For the text-containing cell, return its midpoint in (X, Y) coordinate format. 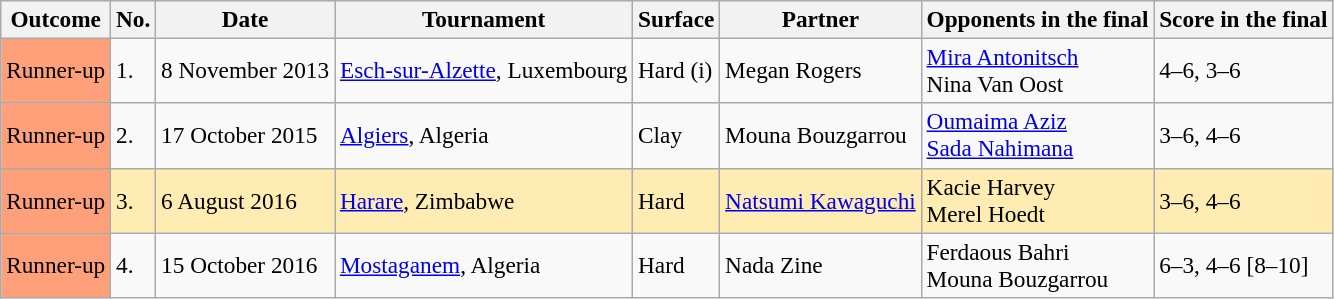
Harare, Zimbabwe (484, 200)
Partner (820, 19)
Mira Antonitsch Nina Van Oost (1038, 70)
Clay (676, 136)
Natsumi Kawaguchi (820, 200)
Esch-sur-Alzette, Luxembourg (484, 70)
Tournament (484, 19)
Opponents in the final (1038, 19)
Ferdaous Bahri Mouna Bouzgarrou (1038, 264)
17 October 2015 (246, 136)
1. (134, 70)
Nada Zine (820, 264)
Score in the final (1244, 19)
15 October 2016 (246, 264)
Oumaima Aziz Sada Nahimana (1038, 136)
No. (134, 19)
Date (246, 19)
4. (134, 264)
Algiers, Algeria (484, 136)
Kacie Harvey Merel Hoedt (1038, 200)
3. (134, 200)
Surface (676, 19)
8 November 2013 (246, 70)
2. (134, 136)
6 August 2016 (246, 200)
6–3, 4–6 [8–10] (1244, 264)
4–6, 3–6 (1244, 70)
Mouna Bouzgarrou (820, 136)
Mostaganem, Algeria (484, 264)
Outcome (56, 19)
Megan Rogers (820, 70)
Hard (i) (676, 70)
